Extract the (x, y) coordinate from the center of the cell holding the provided text.  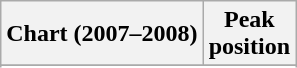
Chart (2007–2008) (102, 34)
Peakposition (249, 34)
